Identify which cell holds the provided text, then report its (X, Y) central coordinate. 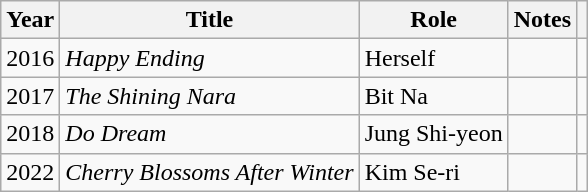
Notes (542, 20)
2017 (30, 96)
Jung Shi-yeon (434, 134)
Title (210, 20)
2016 (30, 58)
Kim Se-ri (434, 172)
Role (434, 20)
2018 (30, 134)
Cherry Blossoms After Winter (210, 172)
The Shining Nara (210, 96)
Happy Ending (210, 58)
Bit Na (434, 96)
Year (30, 20)
2022 (30, 172)
Do Dream (210, 134)
Herself (434, 58)
